Search for the cell housing the specified text and yield its [x, y] center coordinate. 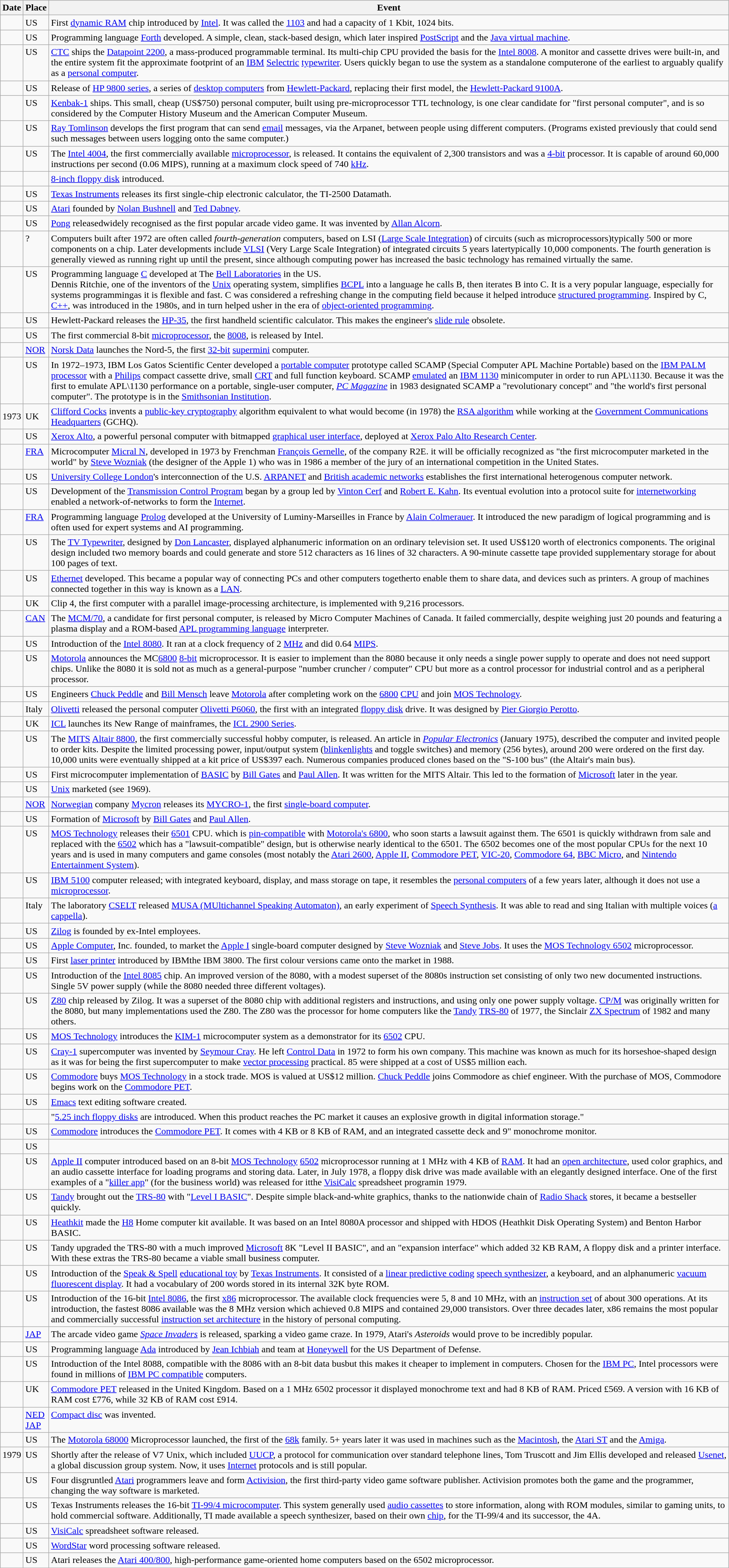
MOS Technology introduces the KIM-1 microcomputer system as a demonstrator for its 6502 CPU. [389, 1037]
Release of HP 9800 series, a series of desktop computers from Hewlett-Packard, replacing their first model, the Hewlett-Packard 9100A. [389, 88]
"5.25 inch floppy disks are introduced. When this product reaches the PC market it causes an explosive growth in digital information storage." [389, 1117]
Compact disc was invented. [389, 1420]
Programming language Ada introduced by Jean Ichbiah and team at Honeywell for the US Department of Defense. [389, 1349]
Event [389, 8]
Programming language Forth developed. A simple, clean, stack-based design, which later inspired PostScript and the Java virtual machine. [389, 37]
Norwegian company Mycron releases its MYCRO-1, the first single-board computer. [389, 804]
Unix marketed (see 1969). [389, 789]
Hewlett-Packard releases the HP-35, the first handheld scientific calculator. This makes the engineer's slide rule obsolete. [389, 320]
Texas Instruments releases its first single-chip electronic calculator, the TI-2500 Datamath. [389, 194]
Zilog is founded by ex-Intel employees. [389, 931]
WordStar word processing software released. [389, 1545]
Introduction of the Intel 8080. It ran at a clock frequency of 2 MHz and did 0.64 MIPS. [389, 644]
Date [12, 8]
Place [36, 8]
The arcade video game Space Invaders is released, sparking a video game craze. In 1979, Atari's Asteroids would prove to be incredibly popular. [389, 1334]
? [36, 248]
First laser printer introduced by IBMthe IBM 3800. The first colour versions came onto the market in 1988. [389, 960]
The first commercial 8-bit microprocessor, the 8008, is released by Intel. [389, 335]
Commodore introduces the Commodore PET. It comes with 4 KB or 8 KB of RAM, and an integrated cassette deck and 9" monochrome monitor. [389, 1132]
Atari releases the Atari 400/800, high-performance game-oriented home computers based on the 6502 microprocessor. [389, 1560]
JAP [36, 1334]
Xerox Alto, a powerful personal computer with bitmapped graphical user interface, deployed at Xerox Palo Alto Research Center. [389, 436]
8-inch floppy disk introduced. [389, 179]
Emacs text editing software created. [389, 1102]
Clip 4, the first computer with a parallel image-processing architecture, is implemented with 9,216 processors. [389, 603]
Olivetti released the personal computer Olivetti P6060, the first with an integrated floppy disk drive. It was designed by Pier Giorgio Perotto. [389, 709]
Norsk Data launches the Nord-5, the first 32-bit supermini computer. [389, 350]
1973 [12, 417]
Formation of Microsoft by Bill Gates and Paul Allen. [389, 819]
1979 [12, 1460]
Engineers Chuck Peddle and Bill Mensch leave Motorola after completing work on the 6800 CPU and join MOS Technology. [389, 694]
Pong releasedwidely recognised as the first popular arcade video game. It was invented by Allan Alcorn. [389, 223]
NEDJAP [36, 1420]
Atari founded by Nolan Bushnell and Ted Dabney. [389, 208]
VisiCalc spreadsheet software released. [389, 1531]
ICL launches its New Range of mainframes, the ICL 2900 Series. [389, 724]
CAN [36, 623]
First dynamic RAM chip introduced by Intel. It was called the 1103 and had a capacity of 1 Kbit, 1024 bits. [389, 23]
